Pinpoint the cell where the given text exists, returning its [x, y] midpoint coordinate. 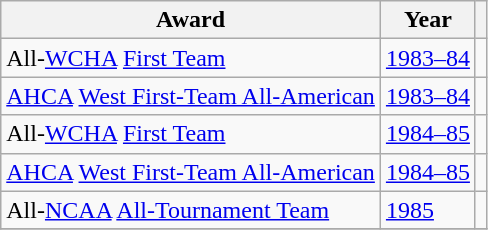
All-NCAA All-Tournament Team [191, 210]
Year [428, 20]
Award [191, 20]
1985 [428, 210]
